For the text-containing cell, return its midpoint in (X, Y) coordinate format. 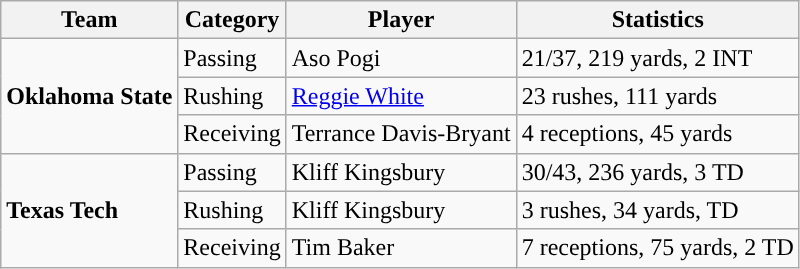
Tim Baker (401, 248)
Statistics (658, 20)
Oklahoma State (90, 96)
Terrance Davis-Bryant (401, 134)
30/43, 236 yards, 3 TD (658, 172)
21/37, 219 yards, 2 INT (658, 58)
Texas Tech (90, 210)
Reggie White (401, 96)
23 rushes, 111 yards (658, 96)
Team (90, 20)
Aso Pogi (401, 58)
Player (401, 20)
3 rushes, 34 yards, TD (658, 210)
7 receptions, 75 yards, 2 TD (658, 248)
Category (232, 20)
4 receptions, 45 yards (658, 134)
